Pinpoint the cell where the given text exists, returning its (x, y) midpoint coordinate. 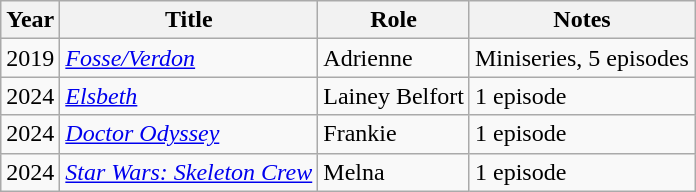
Adrienne (394, 58)
Year (30, 20)
Frankie (394, 134)
Elsbeth (189, 96)
Notes (582, 20)
Fosse/Verdon (189, 58)
Doctor Odyssey (189, 134)
Lainey Belfort (394, 96)
2019 (30, 58)
Melna (394, 172)
Miniseries, 5 episodes (582, 58)
Title (189, 20)
Star Wars: Skeleton Crew (189, 172)
Role (394, 20)
